Identify which cell holds the provided text, then report its [X, Y] central coordinate. 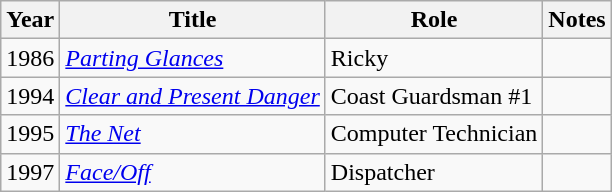
Year [30, 20]
1997 [30, 172]
Face/Off [192, 172]
Notes [577, 20]
Clear and Present Danger [192, 96]
1986 [30, 58]
1994 [30, 96]
Role [434, 20]
The Net [192, 134]
Computer Technician [434, 134]
Dispatcher [434, 172]
Parting Glances [192, 58]
Coast Guardsman #1 [434, 96]
Title [192, 20]
1995 [30, 134]
Ricky [434, 58]
